Pinpoint the cell where the given text exists, returning its (X, Y) midpoint coordinate. 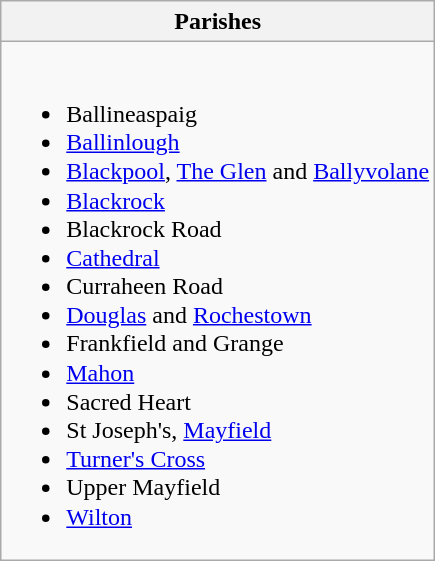
Parishes (218, 21)
